From the cell containing the given text, extract its center point as (X, Y) coordinate. 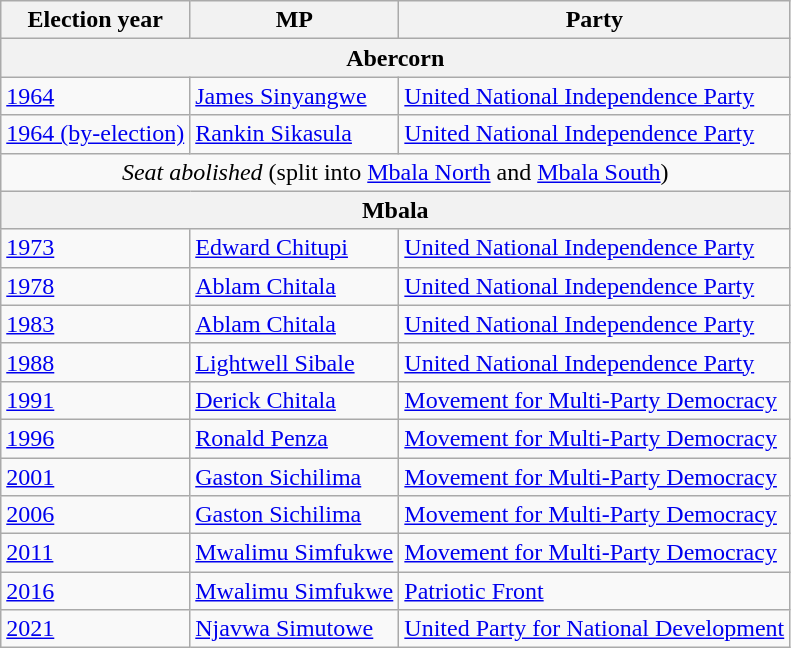
1996 (96, 438)
Seat abolished (split into Mbala North and Mbala South) (396, 172)
2011 (96, 553)
1988 (96, 362)
1964 (96, 96)
James Sinyangwe (294, 96)
2016 (96, 591)
Rankin Sikasula (294, 134)
1973 (96, 248)
Abercorn (396, 58)
2021 (96, 629)
Edward Chitupi (294, 248)
Party (594, 20)
United Party for National Development (594, 629)
Mbala (396, 210)
Election year (96, 20)
Patriotic Front (594, 591)
1964 (by-election) (96, 134)
1978 (96, 286)
1991 (96, 400)
Derick Chitala (294, 400)
Lightwell Sibale (294, 362)
1983 (96, 324)
2001 (96, 477)
Ronald Penza (294, 438)
Njavwa Simutowe (294, 629)
2006 (96, 515)
MP (294, 20)
